Find where the given text appears and provide that cell's center as (X, Y) coordinate. 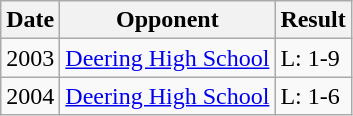
2004 (30, 96)
Result (313, 20)
Opponent (168, 20)
L: 1-6 (313, 96)
Date (30, 20)
L: 1-9 (313, 58)
2003 (30, 58)
